Find where the given text appears and provide that cell's center as [X, Y] coordinate. 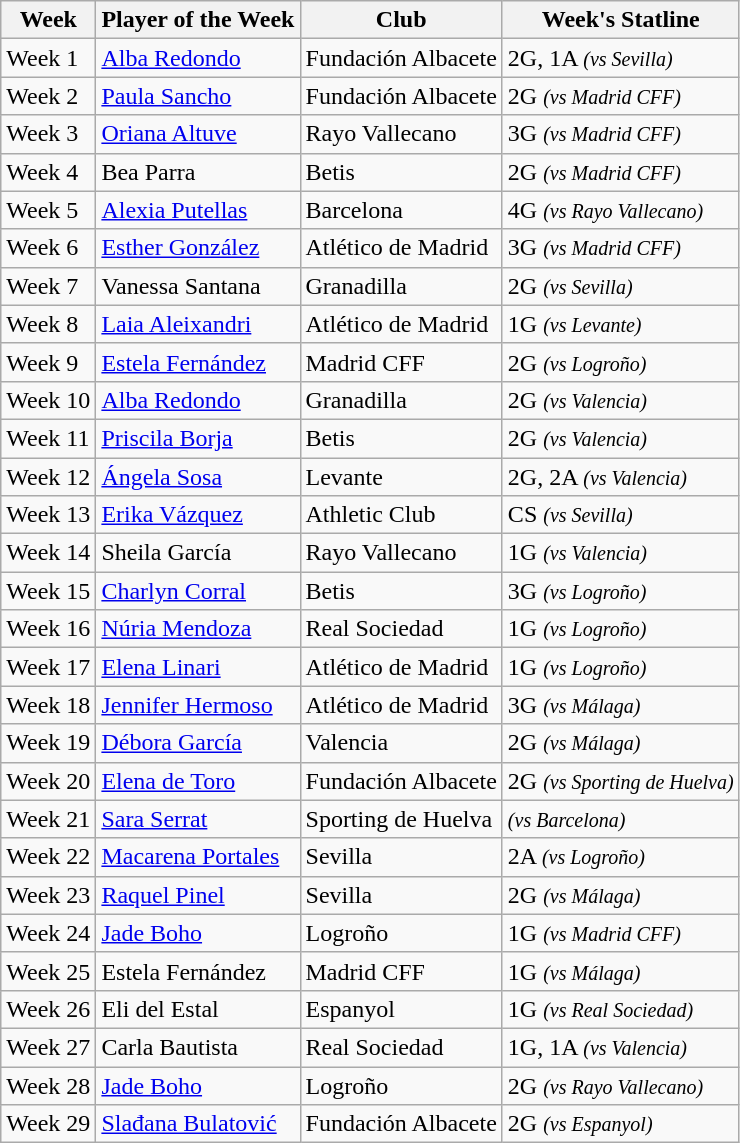
Raquel Pinel [198, 895]
Vanessa Santana [198, 286]
1G (vs Málaga) [620, 971]
Núria Mendoza [198, 629]
2G, 1A (vs Sevilla) [620, 58]
Bea Parra [198, 172]
Barcelona [401, 210]
Jennifer Hermoso [198, 705]
Sara Serrat [198, 819]
3G (vs Málaga) [620, 705]
Week 22 [48, 857]
Week 5 [48, 210]
Levante [401, 477]
2G (vs Espanyol) [620, 1124]
Week [48, 20]
Slađana Bulatović [198, 1124]
2G (vs Sporting de Huelva) [620, 781]
Week 15 [48, 591]
Week 4 [48, 172]
2G (vs Sevilla) [620, 286]
Week 3 [48, 134]
1G (vs Madrid CFF) [620, 933]
Week 21 [48, 819]
Oriana Altuve [198, 134]
Week 9 [48, 362]
Paula Sancho [198, 96]
2G (vs Rayo Vallecano) [620, 1085]
Week 27 [48, 1047]
Macarena Portales [198, 857]
Priscila Borja [198, 438]
1G (vs Levante) [620, 324]
Charlyn Corral [198, 591]
Athletic Club [401, 515]
Erika Vázquez [198, 515]
Elena de Toro [198, 781]
Week 14 [48, 553]
Esther González [198, 248]
Week 8 [48, 324]
Débora García [198, 743]
Week 6 [48, 248]
Week 19 [48, 743]
(vs Barcelona) [620, 819]
CS (vs Sevilla) [620, 515]
Week 13 [48, 515]
Player of the Week [198, 20]
Sporting de Huelva [401, 819]
Week 20 [48, 781]
2A (vs Logroño) [620, 857]
Carla Bautista [198, 1047]
Week 23 [48, 895]
Week 26 [48, 1009]
Week 1 [48, 58]
2G (vs Logroño) [620, 362]
Laia Aleixandri [198, 324]
Week 28 [48, 1085]
Week 2 [48, 96]
Club [401, 20]
Week 17 [48, 667]
Week's Statline [620, 20]
Valencia [401, 743]
3G (vs Logroño) [620, 591]
Week 29 [48, 1124]
Week 11 [48, 438]
Sheila García [198, 553]
Alexia Putellas [198, 210]
Elena Linari [198, 667]
4G (vs Rayo Vallecano) [620, 210]
Espanyol [401, 1009]
Ángela Sosa [198, 477]
1G (vs Real Sociedad) [620, 1009]
Week 10 [48, 400]
1G (vs Valencia) [620, 553]
Week 7 [48, 286]
2G, 2A (vs Valencia) [620, 477]
Eli del Estal [198, 1009]
Week 16 [48, 629]
Week 24 [48, 933]
Week 18 [48, 705]
Week 25 [48, 971]
Week 12 [48, 477]
1G, 1A (vs Valencia) [620, 1047]
